Scan for the cell matching the given text and deliver its [x, y] coordinate at center. 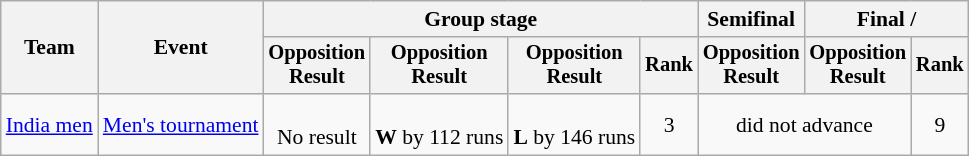
3 [669, 124]
L by 146 runs [574, 124]
Team [50, 48]
Semifinal [752, 19]
Men's tournament [181, 124]
Event [181, 48]
No result [318, 124]
W by 112 runs [439, 124]
Final / [886, 19]
did not advance [804, 124]
India men [50, 124]
Group stage [481, 19]
9 [940, 124]
